Return the (x, y) coordinate for the center point of the cell that contains the specified text.  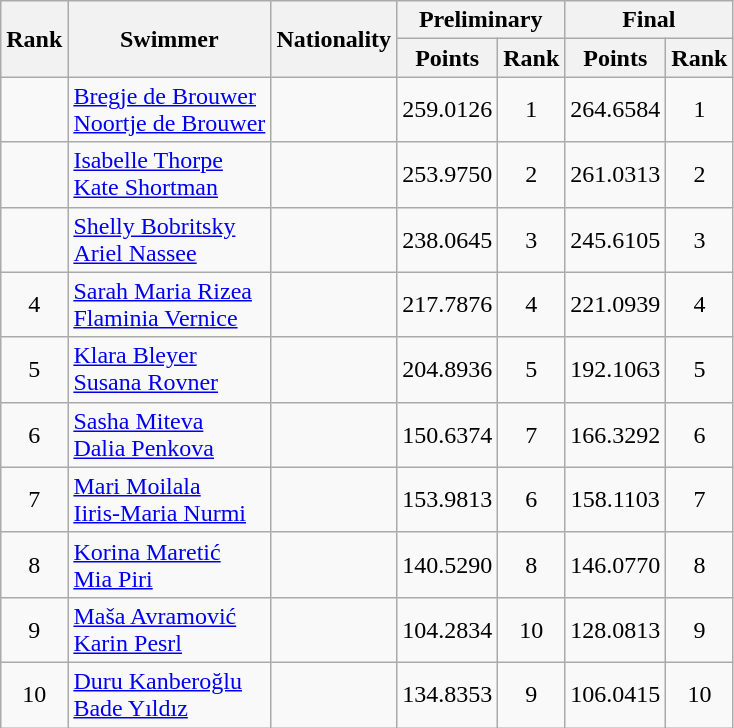
Preliminary (481, 20)
261.0313 (616, 174)
Shelly BobritskyAriel Nassee (170, 240)
128.0813 (616, 630)
Nationality (334, 39)
238.0645 (448, 240)
Isabelle Thorpe Kate Shortman (170, 174)
204.8936 (448, 370)
264.6584 (616, 110)
Klara BleyerSusana Rovner (170, 370)
Sarah Maria RizeaFlaminia Vernice (170, 304)
253.9750 (448, 174)
Korina MaretićMia Piri (170, 564)
Maša AvramovićKarin Pesrl (170, 630)
146.0770 (616, 564)
Bregje de BrouwerNoortje de Brouwer (170, 110)
Duru KanberoğluBade Yıldız (170, 694)
Mari MoilalaIiris-Maria Nurmi (170, 500)
Swimmer (170, 39)
192.1063 (616, 370)
166.3292 (616, 434)
150.6374 (448, 434)
Final (649, 20)
140.5290 (448, 564)
245.6105 (616, 240)
259.0126 (448, 110)
Sasha MitevaDalia Penkova (170, 434)
153.9813 (448, 500)
221.0939 (616, 304)
104.2834 (448, 630)
217.7876 (448, 304)
134.8353 (448, 694)
158.1103 (616, 500)
106.0415 (616, 694)
